Pinpoint the cell where the given text exists, returning its (x, y) midpoint coordinate. 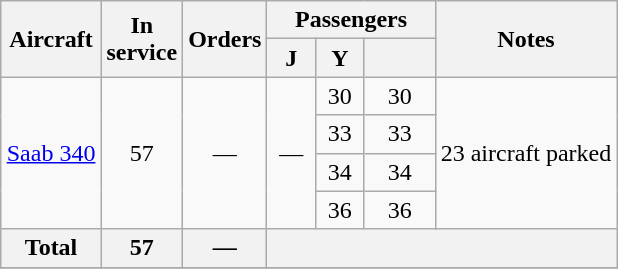
Orders (225, 39)
Total (51, 248)
Inservice (142, 39)
Saab 340 (51, 153)
J (292, 58)
Notes (526, 39)
Aircraft (51, 39)
23 aircraft parked (526, 153)
Y (340, 58)
Passengers (351, 20)
